Scan for the cell matching the given text and deliver its (x, y) coordinate at center. 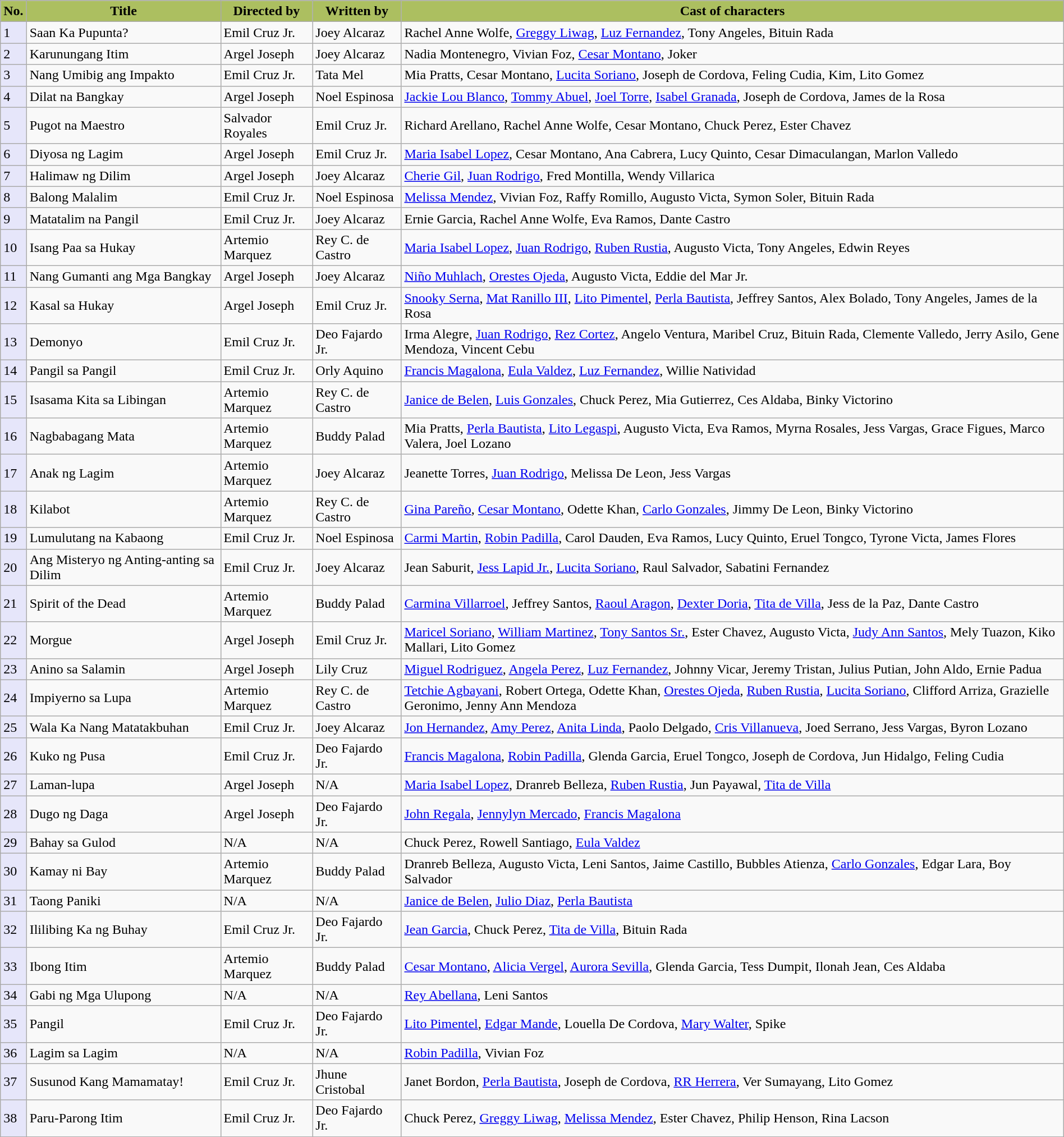
3 (13, 75)
Niño Muhlach, Orestes Ojeda, Augusto Victa, Eddie del Mar Jr. (732, 276)
Impiyerno sa Lupa (123, 698)
Ernie Garcia, Rachel Anne Wolfe, Eva Ramos, Dante Castro (732, 218)
Mia Pratts, Cesar Montano, Lucita Soriano, Joseph de Cordova, Feling Cudia, Kim, Lito Gomez (732, 75)
18 (13, 510)
1 (13, 33)
Orly Aquino (357, 371)
Jon Hernandez, Amy Perez, Anita Linda, Paolo Delgado, Cris Villanueva, Joed Serrano, Jess Vargas, Byron Lozano (732, 727)
32 (13, 929)
Nang Umibig ang Impakto (123, 75)
Isang Paa sa Hukay (123, 247)
37 (13, 1082)
Snooky Serna, Mat Ranillo III, Lito Pimentel, Perla Bautista, Jeffrey Santos, Alex Bolado, Tony Angeles, James de la Rosa (732, 305)
Matatalim na Pangil (123, 218)
16 (13, 437)
John Regala, Jennylyn Mercado, Francis Magalona (732, 814)
Carmi Martin, Robin Padilla, Carol Dauden, Eva Ramos, Lucy Quinto, Eruel Tongco, Tyrone Victa, James Flores (732, 538)
Cast of characters (732, 11)
Dugo ng Daga (123, 814)
Francis Magalona, Eula Valdez, Luz Fernandez, Willie Natividad (732, 371)
Salvador Royales (267, 126)
29 (13, 843)
Lito Pimentel, Edgar Mande, Louella De Cordova, Mary Walter, Spike (732, 1024)
Lumulutang na Kabaong (123, 538)
Cesar Montano, Alicia Vergel, Aurora Sevilla, Glenda Garcia, Tess Dumpit, Ilonah Jean, Ces Aldaba (732, 966)
Jackie Lou Blanco, Tommy Abuel, Joel Torre, Isabel Granada, Joseph de Cordova, James de la Rosa (732, 97)
21 (13, 604)
Jeanette Torres, Juan Rodrigo, Melissa De Leon, Jess Vargas (732, 473)
12 (13, 305)
Taong Paniki (123, 901)
Bahay sa Gulod (123, 843)
Laman-lupa (123, 785)
Tata Mel (357, 75)
35 (13, 1024)
Isasama Kita sa Libingan (123, 400)
Kilabot (123, 510)
Jhune Cristobal (357, 1082)
Ang Misteryo ng Anting-anting sa Dilim (123, 567)
19 (13, 538)
Balong Malalim (123, 197)
Dilat na Bangkay (123, 97)
36 (13, 1053)
Chuck Perez, Rowell Santiago, Eula Valdez (732, 843)
Wala Ka Nang Matatakbuhan (123, 727)
9 (13, 218)
Janice de Belen, Julio Diaz, Perla Bautista (732, 901)
Nagbabagang Mata (123, 437)
Halimaw ng Dilim (123, 176)
26 (13, 755)
Pugot na Maestro (123, 126)
Ibong Itim (123, 966)
Demonyo (123, 342)
Kuko ng Pusa (123, 755)
Anino sa Salamin (123, 669)
25 (13, 727)
20 (13, 567)
28 (13, 814)
Diyosa ng Lagim (123, 154)
2 (13, 54)
Maria Isabel Lopez, Cesar Montano, Ana Cabrera, Lucy Quinto, Cesar Dimaculangan, Marlon Valledo (732, 154)
31 (13, 901)
Written by (357, 11)
Tetchie Agbayani, Robert Ortega, Odette Khan, Orestes Ojeda, Ruben Rustia, Lucita Soriano, Clifford Arriza, Grazielle Geronimo, Jenny Ann Mendoza (732, 698)
Anak ng Lagim (123, 473)
Janet Bordon, Perla Bautista, Joseph de Cordova, RR Herrera, Ver Sumayang, Lito Gomez (732, 1082)
Francis Magalona, Robin Padilla, Glenda Garcia, Eruel Tongco, Joseph de Cordova, Jun Hidalgo, Feling Cudia (732, 755)
Melissa Mendez, Vivian Foz, Raffy Romillo, Augusto Victa, Symon Soler, Bituin Rada (732, 197)
Jean Garcia, Chuck Perez, Tita de Villa, Bituin Rada (732, 929)
Kasal sa Hukay (123, 305)
Spirit of the Dead (123, 604)
Morgue (123, 640)
Lily Cruz (357, 669)
13 (13, 342)
8 (13, 197)
27 (13, 785)
33 (13, 966)
Karunungang Itim (123, 54)
Miguel Rodriguez, Angela Perez, Luz Fernandez, Johnny Vicar, Jeremy Tristan, Julius Putian, John Aldo, Ernie Padua (732, 669)
Cherie Gil, Juan Rodrigo, Fred Montilla, Wendy Villarica (732, 176)
Irma Alegre, Juan Rodrigo, Rez Cortez, Angelo Ventura, Maribel Cruz, Bituin Rada, Clemente Valledo, Jerry Asilo, Gene Mendoza, Vincent Cebu (732, 342)
22 (13, 640)
10 (13, 247)
14 (13, 371)
Dranreb Belleza, Augusto Victa, Leni Santos, Jaime Castillo, Bubbles Atienza, Carlo Gonzales, Edgar Lara, Boy Salvador (732, 872)
Janice de Belen, Luis Gonzales, Chuck Perez, Mia Gutierrez, Ces Aldaba, Binky Victorino (732, 400)
Richard Arellano, Rachel Anne Wolfe, Cesar Montano, Chuck Perez, Ester Chavez (732, 126)
Rachel Anne Wolfe, Greggy Liwag, Luz Fernandez, Tony Angeles, Bituin Rada (732, 33)
Maricel Soriano, William Martinez, Tony Santos Sr., Ester Chavez, Augusto Victa, Judy Ann Santos, Mely Tuazon, Kiko Mallari, Lito Gomez (732, 640)
30 (13, 872)
Maria Isabel Lopez, Dranreb Belleza, Ruben Rustia, Jun Payawal, Tita de Villa (732, 785)
Mia Pratts, Perla Bautista, Lito Legaspi, Augusto Victa, Eva Ramos, Myrna Rosales, Jess Vargas, Grace Figues, Marco Valera, Joel Lozano (732, 437)
15 (13, 400)
Saan Ka Pupunta? (123, 33)
17 (13, 473)
6 (13, 154)
Maria Isabel Lopez, Juan Rodrigo, Ruben Rustia, Augusto Victa, Tony Angeles, Edwin Reyes (732, 247)
Paru-Parong Itim (123, 1118)
Ililibing Ka ng Buhay (123, 929)
Nadia Montenegro, Vivian Foz, Cesar Montano, Joker (732, 54)
Title (123, 11)
23 (13, 669)
5 (13, 126)
4 (13, 97)
Chuck Perez, Greggy Liwag, Melissa Mendez, Ester Chavez, Philip Henson, Rina Lacson (732, 1118)
Directed by (267, 11)
Kamay ni Bay (123, 872)
Rey Abellana, Leni Santos (732, 995)
Carmina Villarroel, Jeffrey Santos, Raoul Aragon, Dexter Doria, Tita de Villa, Jess de la Paz, Dante Castro (732, 604)
Pangil sa Pangil (123, 371)
Lagim sa Lagim (123, 1053)
Nang Gumanti ang Mga Bangkay (123, 276)
Jean Saburit, Jess Lapid Jr., Lucita Soriano, Raul Salvador, Sabatini Fernandez (732, 567)
No. (13, 11)
Susunod Kang Mamamatay! (123, 1082)
Gina Pareño, Cesar Montano, Odette Khan, Carlo Gonzales, Jimmy De Leon, Binky Victorino (732, 510)
34 (13, 995)
Robin Padilla, Vivian Foz (732, 1053)
24 (13, 698)
11 (13, 276)
38 (13, 1118)
Gabi ng Mga Ulupong (123, 995)
7 (13, 176)
Pangil (123, 1024)
